Extract the [X, Y] coordinate from the center of the cell holding the provided text.  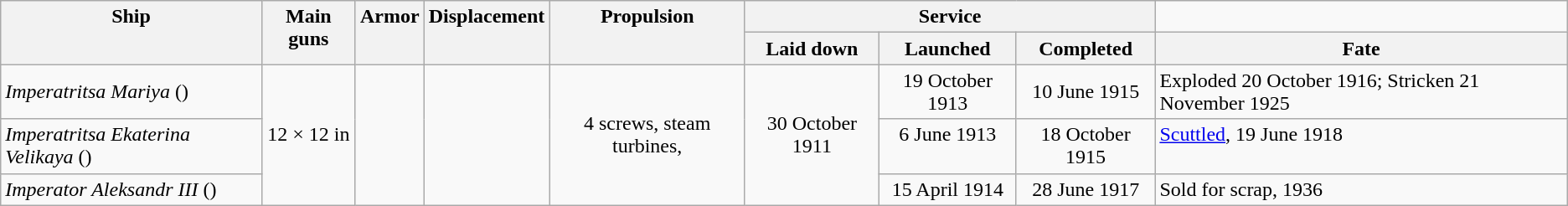
6 June 1913 [947, 146]
4 screws, steam turbines, [647, 135]
Completed [1086, 49]
Laid down [812, 49]
Propulsion [647, 33]
12 × 12 in [308, 135]
18 October 1915 [1086, 146]
Imperatritsa Ekaterina Velikaya () [132, 146]
Exploded 20 October 1916; Stricken 21 November 1925 [1361, 92]
19 October 1913 [947, 92]
Imperatritsa Mariya () [132, 92]
Armor [389, 33]
Scuttled, 19 June 1918 [1361, 146]
Launched [947, 49]
30 October 1911 [812, 135]
10 June 1915 [1086, 92]
Displacement [487, 33]
Fate [1361, 49]
Imperator Aleksandr III () [132, 189]
28 June 1917 [1086, 189]
Service [950, 17]
Sold for scrap, 1936 [1361, 189]
15 April 1914 [947, 189]
Main guns [308, 33]
Ship [132, 33]
